Locate the cell with the specified text and output its [X, Y] center coordinate. 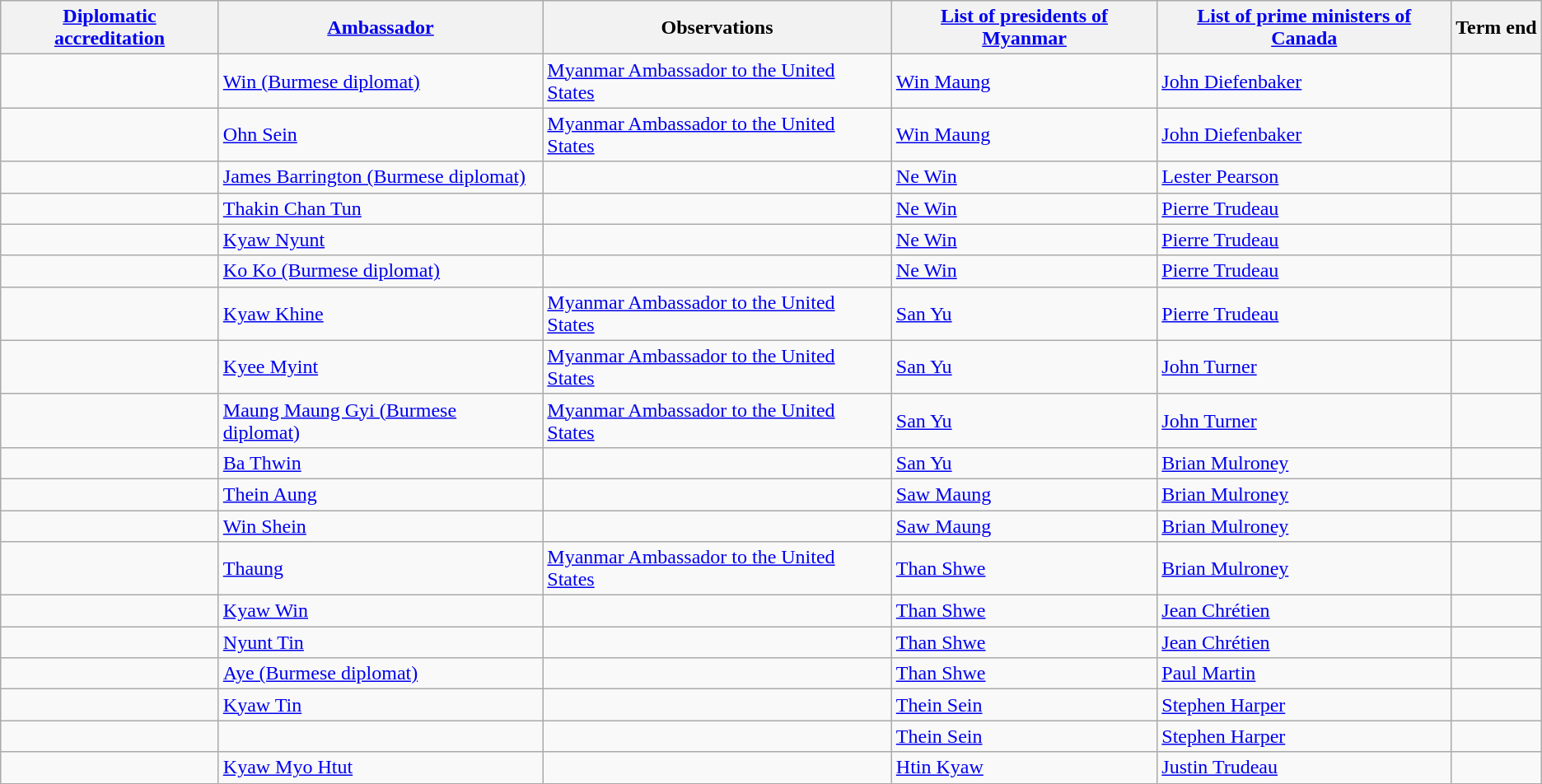
Ohn Sein [381, 135]
Htin Kyaw [1024, 768]
List of prime ministers of Canada [1305, 28]
List of presidents of Myanmar [1024, 28]
Thein Aung [381, 494]
Thaung [381, 568]
Kyaw Myo Htut [381, 768]
Maung Maung Gyi (Burmese diplomat) [381, 420]
Ba Thwin [381, 463]
Kyee Myint [381, 367]
James Barrington (Burmese diplomat) [381, 177]
Kyaw Win [381, 611]
Nyunt Tin [381, 642]
Kyaw Nyunt [381, 240]
Lester Pearson [1305, 177]
Win Shein [381, 526]
Ambassador [381, 28]
Thakin Chan Tun [381, 208]
Aye (Burmese diplomat) [381, 674]
Kyaw Khine [381, 313]
Justin Trudeau [1305, 768]
Kyaw Tin [381, 705]
Paul Martin [1305, 674]
Term end [1497, 28]
Win (Burmese diplomat) [381, 81]
Ko Ko (Burmese diplomat) [381, 271]
Diplomatic accreditation [110, 28]
Observations [717, 28]
